For the text-containing cell, return its midpoint in (x, y) coordinate format. 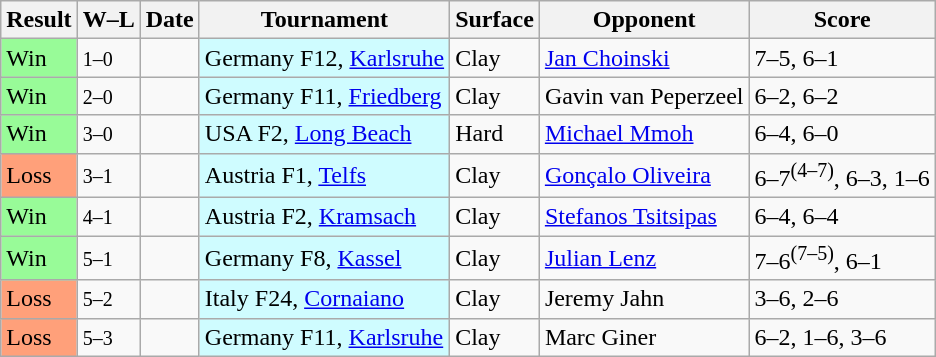
Austria F1, Telfs (324, 176)
5–1 (108, 258)
Julian Lenz (644, 258)
Stefanos Tsitsipas (644, 217)
Surface (495, 20)
6–2, 1–6, 3–6 (842, 337)
Jeremy Jahn (644, 299)
6–4, 6–0 (842, 134)
5–2 (108, 299)
Gavin van Peperzeel (644, 96)
3–0 (108, 134)
Austria F2, Kramsach (324, 217)
3–6, 2–6 (842, 299)
Jan Choinski (644, 58)
6–7(4–7), 6–3, 1–6 (842, 176)
2–0 (108, 96)
Hard (495, 134)
Germany F8, Kassel (324, 258)
6–4, 6–4 (842, 217)
Tournament (324, 20)
4–1 (108, 217)
7–6(7–5), 6–1 (842, 258)
W–L (108, 20)
7–5, 6–1 (842, 58)
6–2, 6–2 (842, 96)
1–0 (108, 58)
Italy F24, Cornaiano (324, 299)
Marc Giner (644, 337)
Date (170, 20)
Gonçalo Oliveira (644, 176)
5–3 (108, 337)
Score (842, 20)
Germany F11, Friedberg (324, 96)
Opponent (644, 20)
3–1 (108, 176)
Germany F12, Karlsruhe (324, 58)
Germany F11, Karlsruhe (324, 337)
Michael Mmoh (644, 134)
USA F2, Long Beach (324, 134)
Result (39, 20)
